For the text-containing cell, return its midpoint in [X, Y] coordinate format. 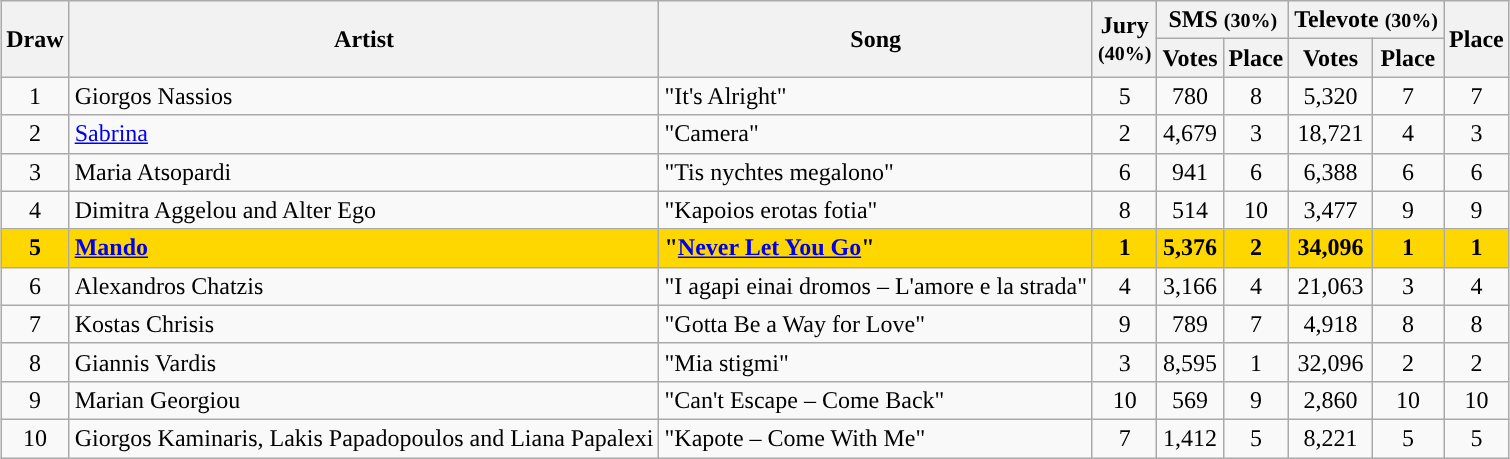
2,860 [1331, 400]
4,679 [1190, 134]
Song [876, 39]
6,388 [1331, 172]
21,063 [1331, 286]
Kostas Chrisis [364, 324]
Artist [364, 39]
Maria Atsopardi [364, 172]
Dimitra Aggelou and Alter Ego [364, 210]
Jury(40%) [1124, 39]
"Kapote – Come With Me" [876, 438]
514 [1190, 210]
8,221 [1331, 438]
Giannis Vardis [364, 362]
3,166 [1190, 286]
Alexandros Chatzis [364, 286]
"It's Alright" [876, 96]
"Camera" [876, 134]
32,096 [1331, 362]
4,918 [1331, 324]
18,721 [1331, 134]
941 [1190, 172]
"Can't Escape – Come Back" [876, 400]
1,412 [1190, 438]
3,477 [1331, 210]
Marian Georgiou [364, 400]
"Kapoios erotas fotia" [876, 210]
5,320 [1331, 96]
"Tis nychtes megalono" [876, 172]
Draw [35, 39]
34,096 [1331, 248]
Mando [364, 248]
SMS (30%) [1223, 20]
780 [1190, 96]
Giorgos Nassios [364, 96]
"Mia stigmi" [876, 362]
789 [1190, 324]
Giorgos Kaminaris, Lakis Papadopoulos and Liana Papalexi [364, 438]
5,376 [1190, 248]
"Never Let You Go" [876, 248]
8,595 [1190, 362]
"I agapi einai dromos – L'amore e la strada" [876, 286]
Televote (30%) [1366, 20]
Sabrina [364, 134]
569 [1190, 400]
"Gotta Be a Way for Love" [876, 324]
